Capture the cell that displays the provided text and extract its (X, Y) central coordinate. 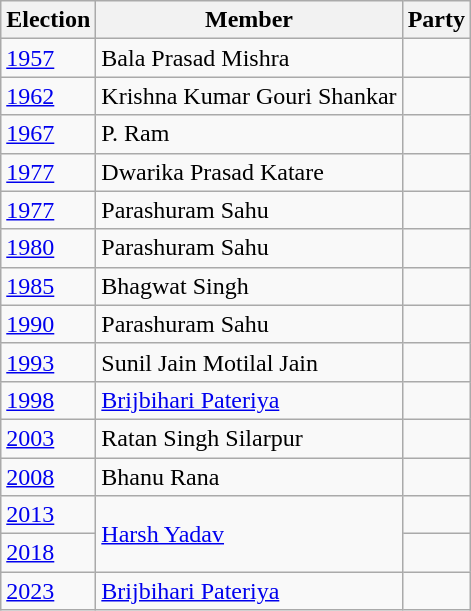
Ratan Singh Silarpur (249, 438)
1993 (48, 362)
Party (436, 20)
1962 (48, 96)
2023 (48, 591)
1957 (48, 58)
1985 (48, 286)
2013 (48, 515)
Bhanu Rana (249, 477)
2003 (48, 438)
1990 (48, 324)
Bala Prasad Mishra (249, 58)
Dwarika Prasad Katare (249, 172)
2018 (48, 553)
1967 (48, 134)
Member (249, 20)
Election (48, 20)
2008 (48, 477)
Harsh Yadav (249, 534)
Sunil Jain Motilal Jain (249, 362)
P. Ram (249, 134)
1998 (48, 400)
Krishna Kumar Gouri Shankar (249, 96)
1980 (48, 248)
Bhagwat Singh (249, 286)
